Extract the (X, Y) coordinate from the center of the cell holding the provided text.  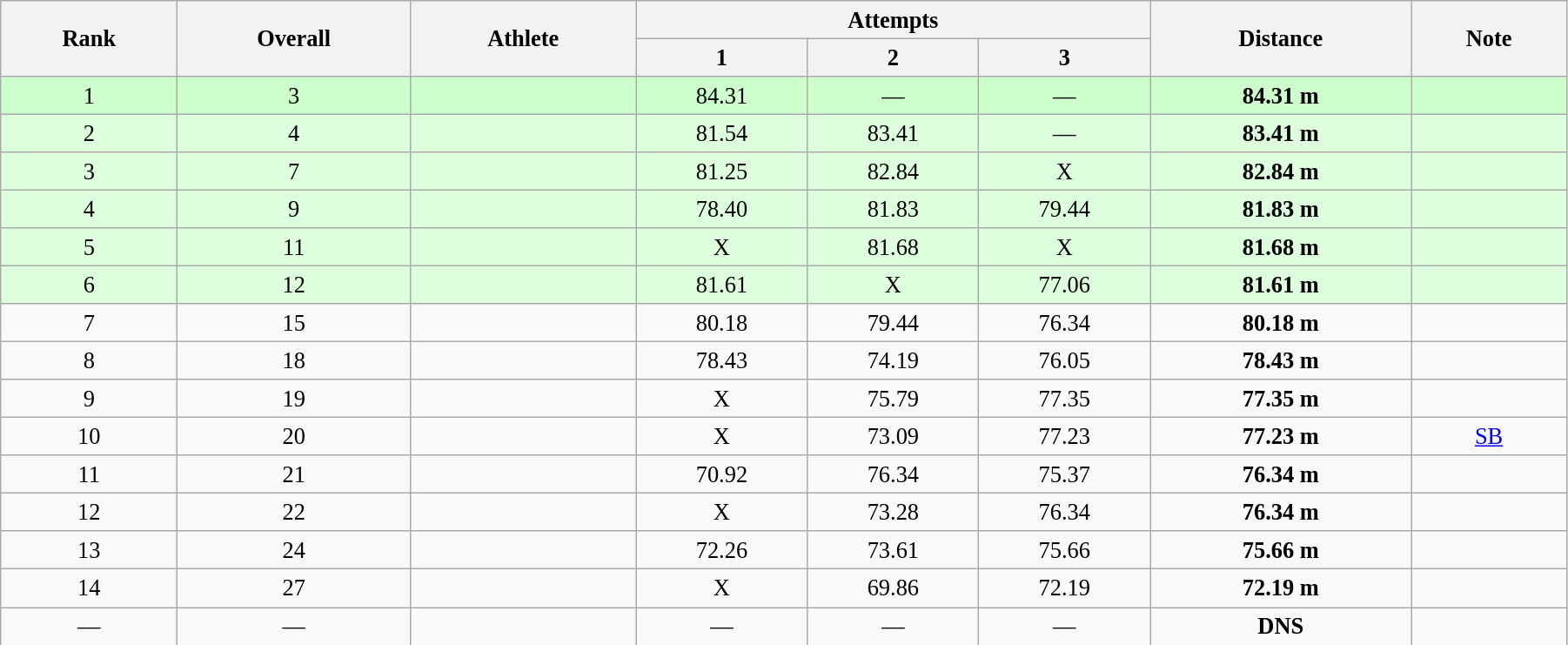
Athlete (522, 38)
73.28 (893, 512)
SB (1490, 436)
21 (294, 474)
Attempts (893, 19)
70.92 (722, 474)
78.40 (722, 209)
19 (294, 399)
80.18 (722, 323)
77.06 (1065, 285)
77.23 m (1281, 436)
72.19 (1065, 588)
81.83 m (1281, 209)
73.09 (893, 436)
81.54 (722, 133)
18 (294, 360)
Rank (89, 38)
10 (89, 436)
Distance (1281, 38)
14 (89, 588)
8 (89, 360)
82.84 (893, 171)
84.31 (722, 95)
15 (294, 323)
75.79 (893, 399)
Note (1490, 38)
27 (294, 588)
81.68 m (1281, 247)
72.19 m (1281, 588)
DNS (1281, 626)
13 (89, 550)
77.35 (1065, 399)
78.43 m (1281, 360)
6 (89, 285)
76.05 (1065, 360)
81.61 (722, 285)
24 (294, 550)
75.66 (1065, 550)
78.43 (722, 360)
81.68 (893, 247)
81.61 m (1281, 285)
5 (89, 247)
22 (294, 512)
77.35 m (1281, 399)
75.66 m (1281, 550)
77.23 (1065, 436)
Overall (294, 38)
72.26 (722, 550)
73.61 (893, 550)
75.37 (1065, 474)
84.31 m (1281, 95)
81.25 (722, 171)
81.83 (893, 209)
83.41 (893, 133)
80.18 m (1281, 323)
82.84 m (1281, 171)
83.41 m (1281, 133)
20 (294, 436)
74.19 (893, 360)
69.86 (893, 588)
